Scan for the cell matching the given text and deliver its [X, Y] coordinate at center. 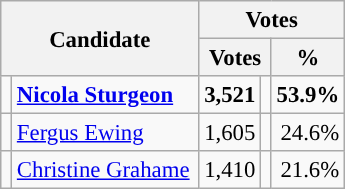
Nicola Sturgeon [106, 95]
% [308, 58]
21.6% [308, 170]
Candidate [100, 38]
3,521 [230, 95]
53.9% [308, 95]
Christine Grahame [106, 170]
1,605 [230, 133]
1,410 [230, 170]
24.6% [308, 133]
Fergus Ewing [106, 133]
